Provide the [X, Y] coordinate of the cell's center where the given text is located.  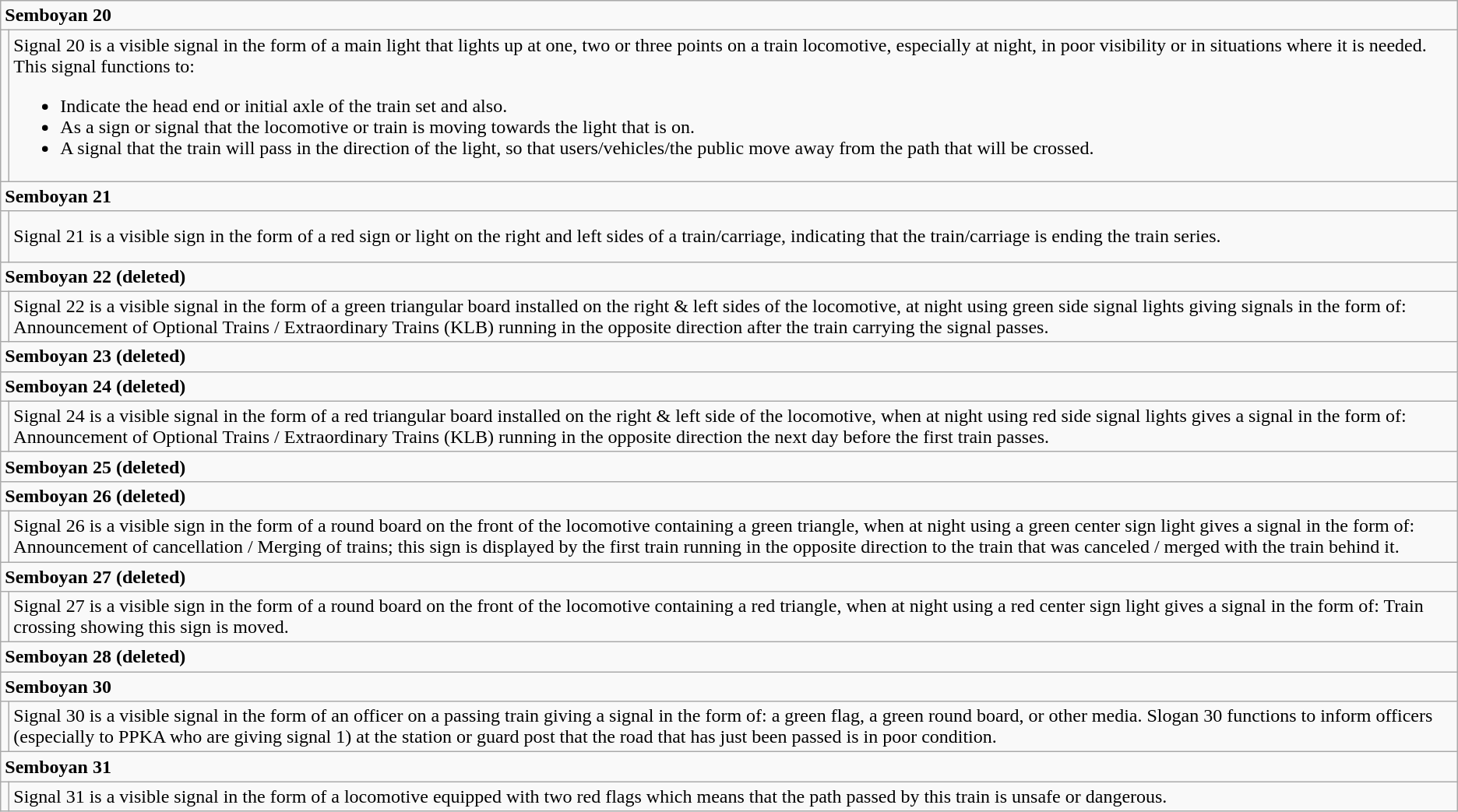
Semboyan 28 (deleted) [729, 657]
Semboyan 24 (deleted) [729, 386]
Semboyan 31 [729, 767]
Semboyan 30 [729, 687]
Semboyan 21 [729, 196]
Semboyan 27 (deleted) [729, 577]
Semboyan 22 (deleted) [729, 276]
Semboyan 20 [729, 16]
Semboyan 25 (deleted) [729, 466]
Semboyan 26 (deleted) [729, 496]
Semboyan 23 (deleted) [729, 357]
